Search for the cell housing the specified text and yield its [X, Y] center coordinate. 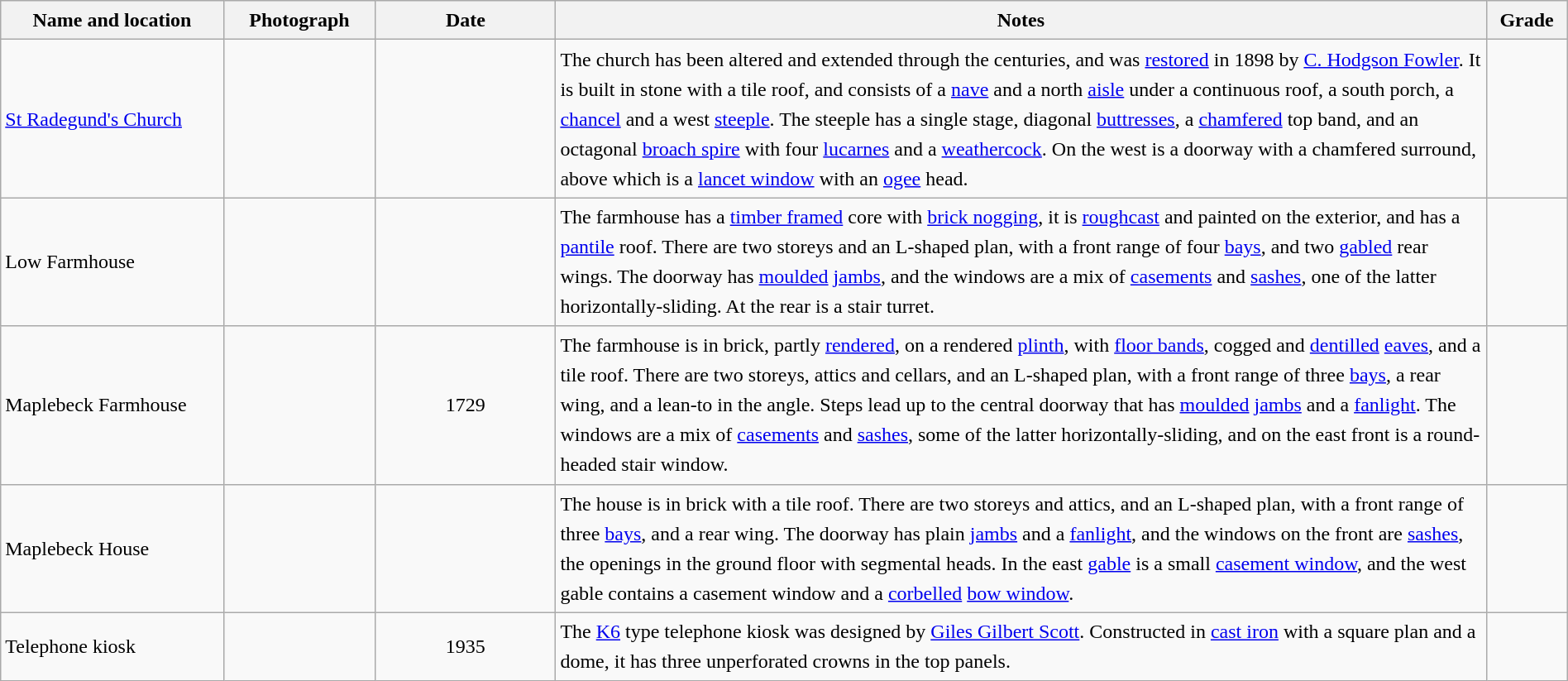
Notes [1021, 20]
Date [466, 20]
Photograph [299, 20]
Low Farmhouse [112, 261]
Telephone kiosk [112, 647]
Name and location [112, 20]
Maplebeck Farmhouse [112, 405]
Grade [1527, 20]
1729 [466, 405]
1935 [466, 647]
St Radegund's Church [112, 119]
Maplebeck House [112, 548]
